Extract the [x, y] coordinate from the center of the cell holding the provided text.  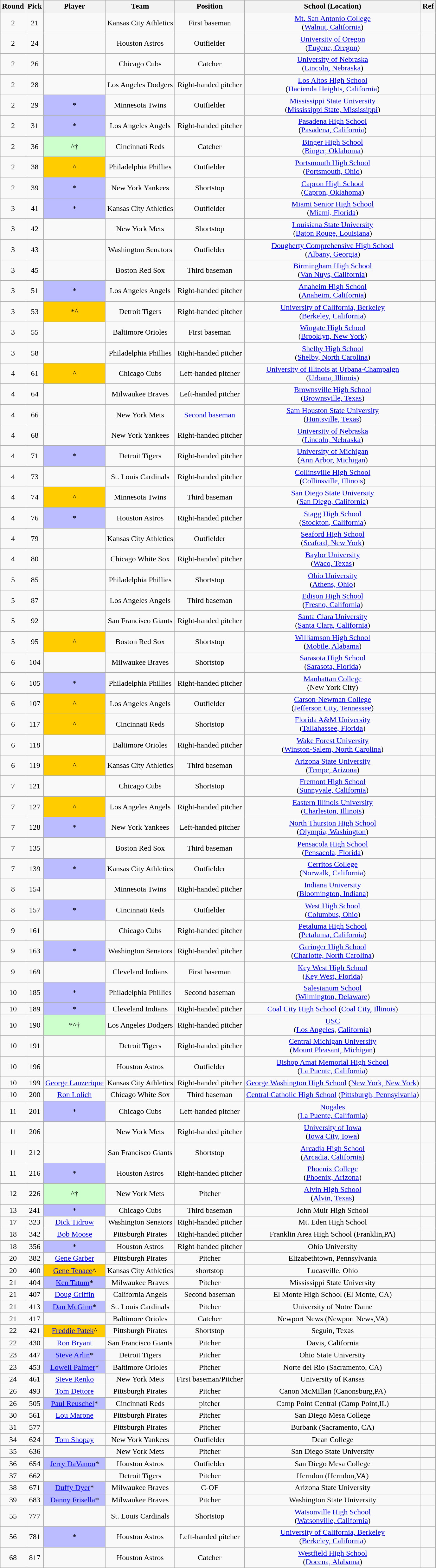
135 [35, 848]
417 [35, 1319]
Arizona State University(Tempe, Arizona) [333, 766]
45 [35, 270]
157 [35, 910]
76 [35, 518]
Mississippi State University [333, 1283]
Stagg High School(Stockton, California) [333, 518]
430 [35, 1343]
117 [35, 724]
87 [35, 601]
Ohio University [333, 1246]
Position [210, 6]
Manhattan College(New York City) [333, 683]
662 [35, 1476]
Williamson High School(Mobile, Alabama) [333, 642]
Salesianum School(Wilmington, Delaware) [333, 993]
University of Kansas [333, 1379]
Steve Arlin* [75, 1355]
Ron Bryant [75, 1343]
Indiana University(Bloomington, Indiana) [333, 889]
226 [35, 1194]
Ken Tatum* [75, 1283]
San Diego State University(San Diego, California) [333, 497]
Petaluma High School(Petaluma, California) [333, 931]
461 [35, 1379]
323 [35, 1222]
Gene Garber [75, 1258]
654 [35, 1464]
382 [35, 1258]
Edison High School(Fresno, California) [333, 601]
Coal City High School (Coal City, Illinois) [333, 1009]
199 [35, 1083]
Florida A&M University(Tallahassee, Florida) [333, 724]
Sarasota High School(Sarasota, Florida) [333, 662]
Elizabethtown, Pennsylvania [333, 1258]
*^ [75, 311]
12 [13, 1194]
Mt. Eden High School [333, 1222]
Phoenix College(Phoenix, Arizona) [333, 1173]
North Thurston High School(Olympia, Washington) [333, 827]
79 [35, 539]
400 [35, 1271]
781 [35, 1537]
Louisiana State University(Baton Rouge, Louisiana) [333, 229]
212 [35, 1153]
163 [35, 951]
43 [35, 249]
Central Catholic High School (Pittsburgh, Pennsylvania) [333, 1095]
119 [35, 766]
191 [35, 1046]
Westfield High School(Docena, Alabama) [333, 1557]
Canon McMillan (Canonsburg,PA) [333, 1391]
58 [35, 353]
Davis, California [333, 1343]
Fremont High School(Sunnyvale, California) [333, 786]
13 [13, 1210]
Mt. San Antonio College(Walnut, California) [333, 23]
Danny Frisella* [75, 1500]
61 [35, 374]
Binger High School(Binger, Oklahoma) [333, 147]
George Washington High School (New York, New York) [333, 1083]
Franklin Area High School (Franklin,PA) [333, 1234]
105 [35, 683]
Collinsville High School(Collinsville, Illinois) [333, 476]
Camp Point Central (Camp Point,IL) [333, 1403]
190 [35, 1025]
28 [35, 84]
41 [35, 208]
671 [35, 1488]
118 [35, 745]
Wingate High School(Brooklyn, New York) [333, 332]
196 [35, 1066]
Paul Reuschel* [75, 1403]
Tom Dettore [75, 1391]
Shelby High School(Shelby, North Carolina) [333, 353]
Round [13, 6]
37 [13, 1476]
Bob Moose [75, 1234]
Steve Renko [75, 1379]
169 [35, 972]
University of Michigan(Ann Arbor, Michigan) [333, 456]
817 [35, 1557]
Santa Clara University(Santa Clara, California) [333, 621]
154 [35, 889]
Lowell Palmer* [75, 1367]
17 [13, 1222]
shortstop [210, 1271]
Portsmouth High School(Portsmouth, Ohio) [333, 167]
56 [13, 1537]
407 [35, 1295]
92 [35, 621]
29 [35, 105]
74 [35, 497]
Newport News (Newport News,VA) [333, 1319]
Dick Tidrow [75, 1222]
127 [35, 807]
Ohio University(Athens, Ohio) [333, 580]
777 [35, 1516]
Jerry DaVanon* [75, 1464]
34 [13, 1440]
95 [35, 642]
Mississippi State University(Mississippi State, Mississippi) [333, 105]
Tom Shopay [75, 1440]
Norte del Rio (Sacramento, CA) [333, 1367]
USC(Los Angeles, California) [333, 1025]
Garinger High School(Charlotte, North Carolina) [333, 951]
636 [35, 1452]
*^† [75, 1025]
Brownsville High School(Brownsville, Texas) [333, 394]
Baylor University(Waco, Texas) [333, 559]
Anaheim High School(Anaheim, California) [333, 291]
30 [13, 1415]
189 [35, 1009]
200 [35, 1095]
85 [35, 580]
139 [35, 868]
University of Illinois at Urbana-Champaign(Urbana, Illinois) [333, 374]
University of Oregon(Eugene, Oregon) [333, 43]
505 [35, 1403]
66 [35, 415]
Sam Houston State University(Huntsville, Texas) [333, 415]
Central Michigan University(Mount Pleasant, Michigan) [333, 1046]
Duffy Dyer* [75, 1488]
71 [35, 456]
Arcadia High School(Arcadia, California) [333, 1153]
51 [35, 291]
121 [35, 786]
Ohio State University [333, 1355]
School (Location) [333, 6]
Arizona State University [333, 1488]
201 [35, 1111]
Bishop Amat Memorial High School(La Puente, California) [333, 1066]
Lucasville, Ohio [333, 1271]
35 [13, 1452]
Pensacola High School(Pensacola, Florida) [333, 848]
561 [35, 1415]
128 [35, 827]
453 [35, 1367]
683 [35, 1500]
73 [35, 476]
Eastern Illinois University(Charleston, Illinois) [333, 807]
Ref [428, 6]
Herndon (Herndon,VA) [333, 1476]
San Diego State University [333, 1452]
Doug Griffin [75, 1295]
216 [35, 1173]
241 [35, 1210]
624 [35, 1440]
El Monte High School (El Monte, CA) [333, 1295]
Cerritos College(Norwalk, California) [333, 868]
Player [75, 6]
104 [35, 662]
413 [35, 1307]
342 [35, 1234]
Ron Lolich [75, 1095]
577 [35, 1428]
Gene Tenace^ [75, 1271]
pitcher [210, 1403]
Seguin, Texas [333, 1331]
42 [35, 229]
Key West High School(Key West, Florida) [333, 972]
404 [35, 1283]
Pick [35, 6]
California Angels [140, 1295]
C-OF [210, 1488]
Seaford High School(Seaford, New York) [333, 539]
493 [35, 1391]
Freddie Patek^ [75, 1331]
West High School(Columbus, Ohio) [333, 910]
Dan McGinn* [75, 1307]
Lou Marone [75, 1415]
64 [35, 394]
421 [35, 1331]
161 [35, 931]
80 [35, 559]
356 [35, 1246]
Dean College [333, 1440]
Watsonville High School(Watsonville, California) [333, 1516]
Capron High School(Capron, Oklahoma) [333, 188]
Washington State University [333, 1500]
Birmingham High School(Van Nuys, California) [333, 270]
University of Iowa(Iowa City, Iowa) [333, 1132]
Los Altos High School(Hacienda Heights, California) [333, 84]
John Muir High School [333, 1210]
447 [35, 1355]
Carson-Newman College(Jefferson City, Tennessee) [333, 703]
107 [35, 703]
Dougherty Comprehensive High School(Albany, Georgia) [333, 249]
First baseman/Pitcher [210, 1379]
George Lauzerique [75, 1083]
Pasadena High School(Pasadena, California) [333, 126]
Team [140, 6]
Nogales(La Puente, California) [333, 1111]
206 [35, 1132]
Wake Forest University(Winston-Salem, North Carolina) [333, 745]
53 [35, 311]
Burbank (Sacramento, CA) [333, 1428]
Miami Senior High School(Miami, Florida) [333, 208]
185 [35, 993]
Alvin High School(Alvin, Texas) [333, 1194]
University of Notre Dame [333, 1307]
